Return [x, y] of the center of cell containing provided text 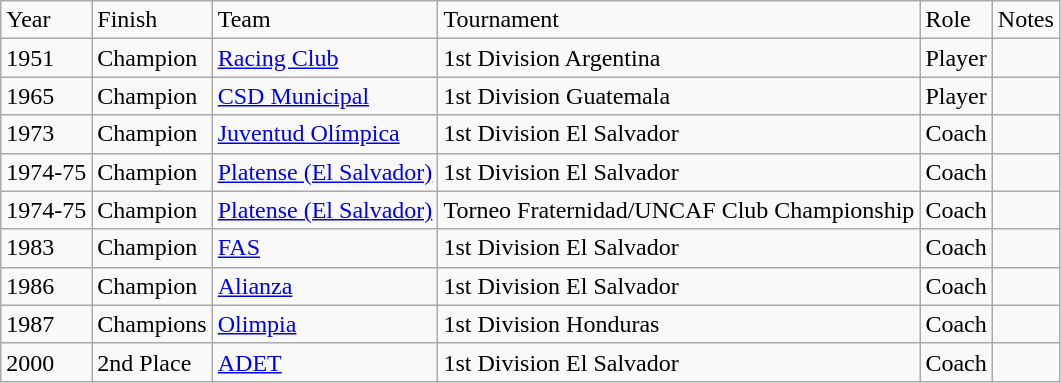
ADET [325, 362]
CSD Municipal [325, 96]
Juventud Olímpica [325, 134]
Role [956, 20]
Alianza [325, 286]
1951 [46, 58]
Torneo Fraternidad/UNCAF Club Championship [679, 210]
Notes [1026, 20]
1986 [46, 286]
1965 [46, 96]
Racing Club [325, 58]
1st Division Honduras [679, 324]
Tournament [679, 20]
2000 [46, 362]
Team [325, 20]
1983 [46, 248]
2nd Place [152, 362]
Year [46, 20]
Champions [152, 324]
1st Division Guatemala [679, 96]
1st Division Argentina [679, 58]
Olimpia [325, 324]
1987 [46, 324]
1973 [46, 134]
FAS [325, 248]
Finish [152, 20]
